Search for the cell housing the specified text and yield its [X, Y] center coordinate. 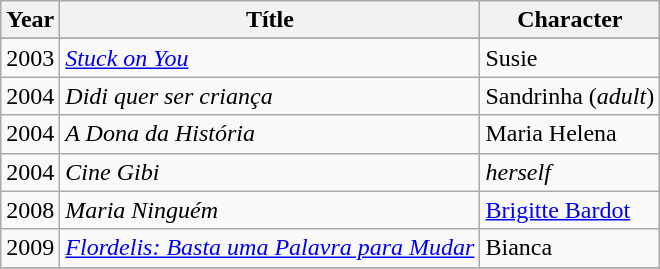
2003 [30, 58]
Maria Helena [570, 134]
Cine Gibi [270, 172]
Didi quer ser criança [270, 96]
Títle [270, 20]
2009 [30, 248]
Flordelis: Basta uma Palavra para Mudar [270, 248]
Sandrinha (adult) [570, 96]
2008 [30, 210]
Character [570, 20]
Susie [570, 58]
Year [30, 20]
Bianca [570, 248]
Stuck on You [270, 58]
Brigitte Bardot [570, 210]
herself [570, 172]
Maria Ninguém [270, 210]
A Dona da História [270, 134]
